Locate the cell with the specified text and output its [x, y] center coordinate. 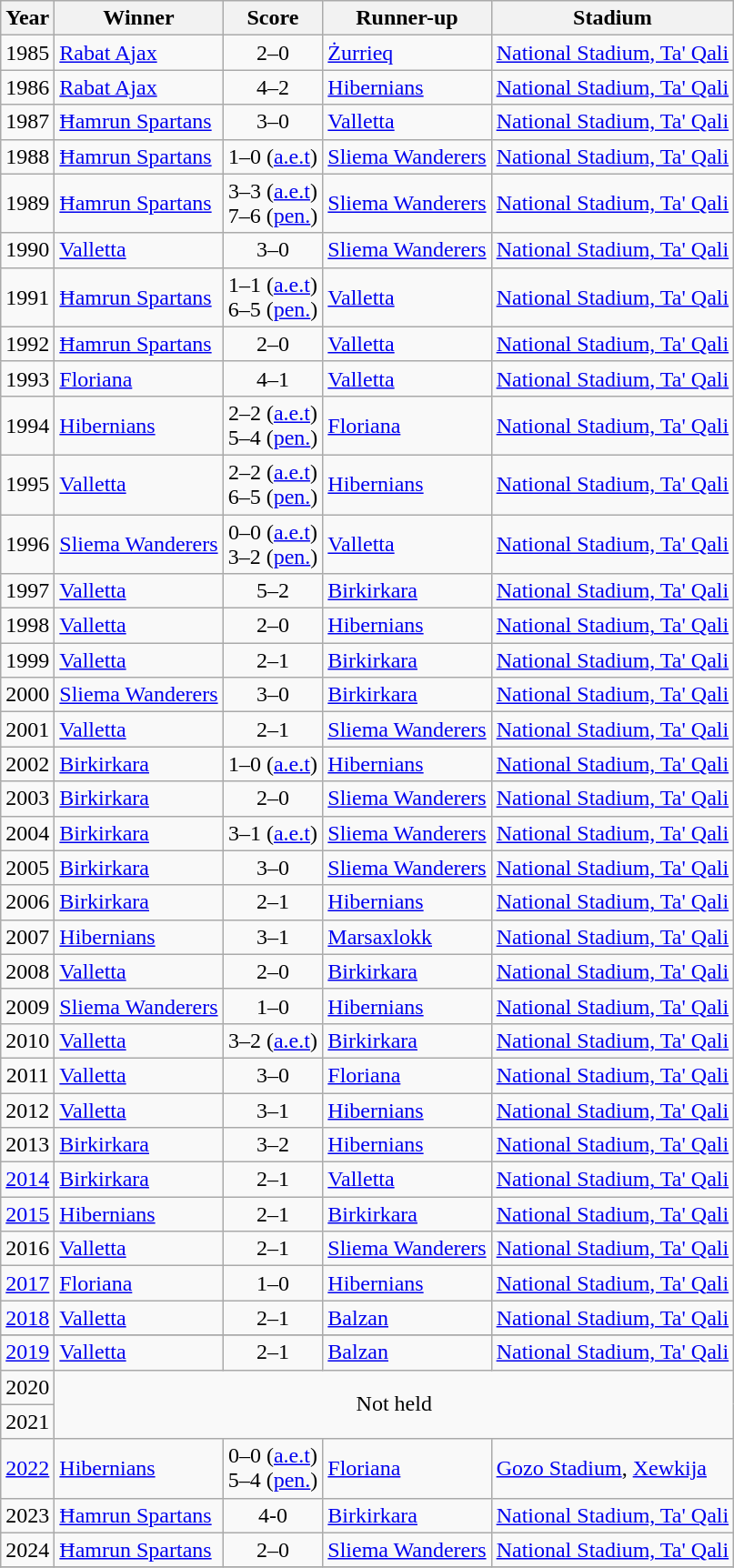
1996 [27, 544]
2008 [27, 971]
2013 [27, 1145]
2019 [27, 1352]
Stadium [613, 18]
2004 [27, 833]
1991 [27, 297]
2021 [27, 1422]
Runner-up [407, 18]
2002 [27, 764]
3–1 (a.e.t) [273, 833]
2020 [27, 1387]
2011 [27, 1075]
2015 [27, 1214]
1995 [27, 484]
Gozo Stadium, Xewkija [613, 1468]
1997 [27, 591]
1988 [27, 156]
2024 [27, 1550]
2000 [27, 695]
2023 [27, 1515]
1987 [27, 122]
4-0 [273, 1515]
1993 [27, 378]
2010 [27, 1040]
Marsaxlokk [407, 937]
Żurrieq [407, 53]
3–3 (a.e.t)7–6 (pen.) [273, 204]
2018 [27, 1318]
Not held [395, 1404]
4–1 [273, 378]
4–2 [273, 87]
Year [27, 18]
2017 [27, 1283]
1999 [27, 660]
1989 [27, 204]
2009 [27, 1006]
1985 [27, 53]
3–2 [273, 1145]
2007 [27, 937]
0–0 (a.e.t)5–4 (pen.) [273, 1468]
Score [273, 18]
2016 [27, 1249]
1992 [27, 344]
Winner [138, 18]
1986 [27, 87]
5–2 [273, 591]
1994 [27, 426]
0–0 (a.e.t)3–2 (pen.) [273, 544]
2022 [27, 1468]
2005 [27, 868]
2001 [27, 729]
3–2 (a.e.t) [273, 1040]
2014 [27, 1180]
1990 [27, 250]
2–2 (a.e.t)6–5 (pen.) [273, 484]
2003 [27, 799]
1–1 (a.e.t)6–5 (pen.) [273, 297]
1998 [27, 626]
2012 [27, 1111]
2–2 (a.e.t)5–4 (pen.) [273, 426]
2006 [27, 902]
